Capture the cell that displays the provided text and extract its (X, Y) central coordinate. 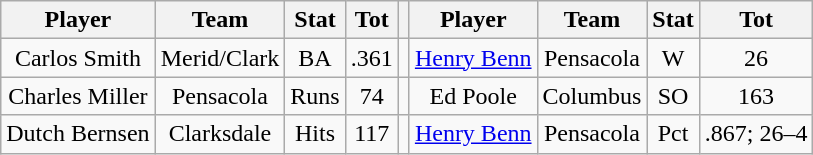
Hits (315, 134)
163 (756, 96)
Clarksdale (220, 134)
117 (372, 134)
Carlos Smith (78, 58)
Merid/Clark (220, 58)
Ed Poole (473, 96)
Columbus (592, 96)
SO (673, 96)
.867; 26–4 (756, 134)
26 (756, 58)
74 (372, 96)
Charles Miller (78, 96)
Runs (315, 96)
BA (315, 58)
W (673, 58)
.361 (372, 58)
Dutch Bernsen (78, 134)
Pct (673, 134)
